Identify which cell holds the provided text, then report its (X, Y) central coordinate. 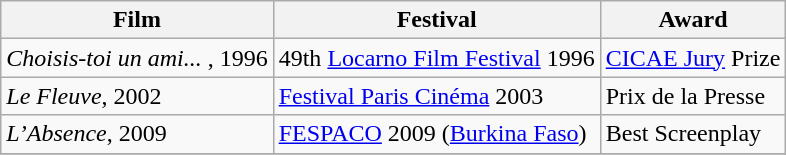
Le Fleuve, 2002 (137, 96)
FESPACO 2009 (Burkina Faso) (436, 134)
Best Screenplay (693, 134)
Award (693, 20)
CICAE Jury Prize (693, 58)
L’Absence, 2009 (137, 134)
Film (137, 20)
Festival (436, 20)
Prix de la Presse (693, 96)
Festival Paris Cinéma 2003 (436, 96)
49th Locarno Film Festival 1996 (436, 58)
Choisis-toi un ami... , 1996 (137, 58)
